Capture the cell that displays the provided text and extract its [X, Y] central coordinate. 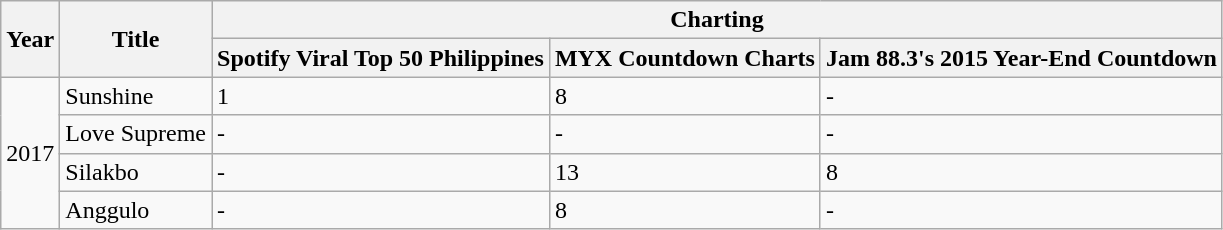
Anggulo [136, 210]
1 [381, 96]
Spotify Viral Top 50 Philippines [381, 58]
MYX Countdown Charts [684, 58]
Love Supreme [136, 134]
13 [684, 172]
Charting [718, 20]
Silakbo [136, 172]
Sunshine [136, 96]
Year [30, 39]
2017 [30, 153]
Title [136, 39]
Jam 88.3's 2015 Year-End Countdown [1021, 58]
